Pinpoint the cell where the given text exists, returning its [x, y] midpoint coordinate. 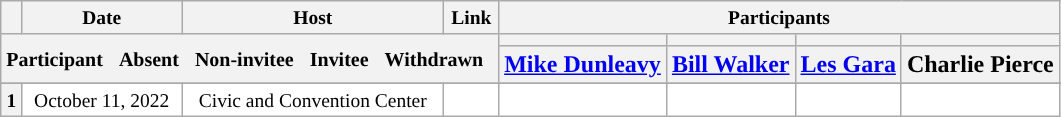
Participant Absent Non-invitee Invitee Withdrawn [250, 58]
Les Gara [848, 64]
Bill Walker [730, 64]
Date [102, 18]
Mike Dunleavy [583, 64]
Civic and Convention Center [313, 100]
Link [472, 18]
Host [313, 18]
1 [12, 100]
Charlie Pierce [980, 64]
October 11, 2022 [102, 100]
Participants [780, 18]
